From the cell containing the given text, extract its center point as (X, Y) coordinate. 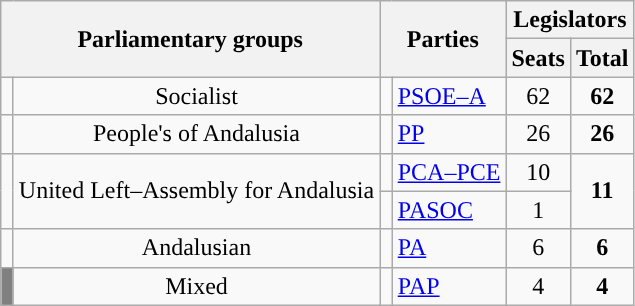
PSOE–A (449, 96)
PCA–PCE (449, 172)
10 (538, 172)
1 (538, 210)
Socialist (196, 96)
PAP (449, 286)
Mixed (196, 286)
PA (449, 248)
People's of Andalusia (196, 134)
PP (449, 134)
11 (602, 191)
United Left–Assembly for Andalusia (196, 191)
Legislators (570, 20)
Seats (538, 58)
Andalusian (196, 248)
PASOC (449, 210)
Parliamentary groups (190, 39)
Parties (443, 39)
Total (602, 58)
